Search for the cell housing the specified text and yield its (x, y) center coordinate. 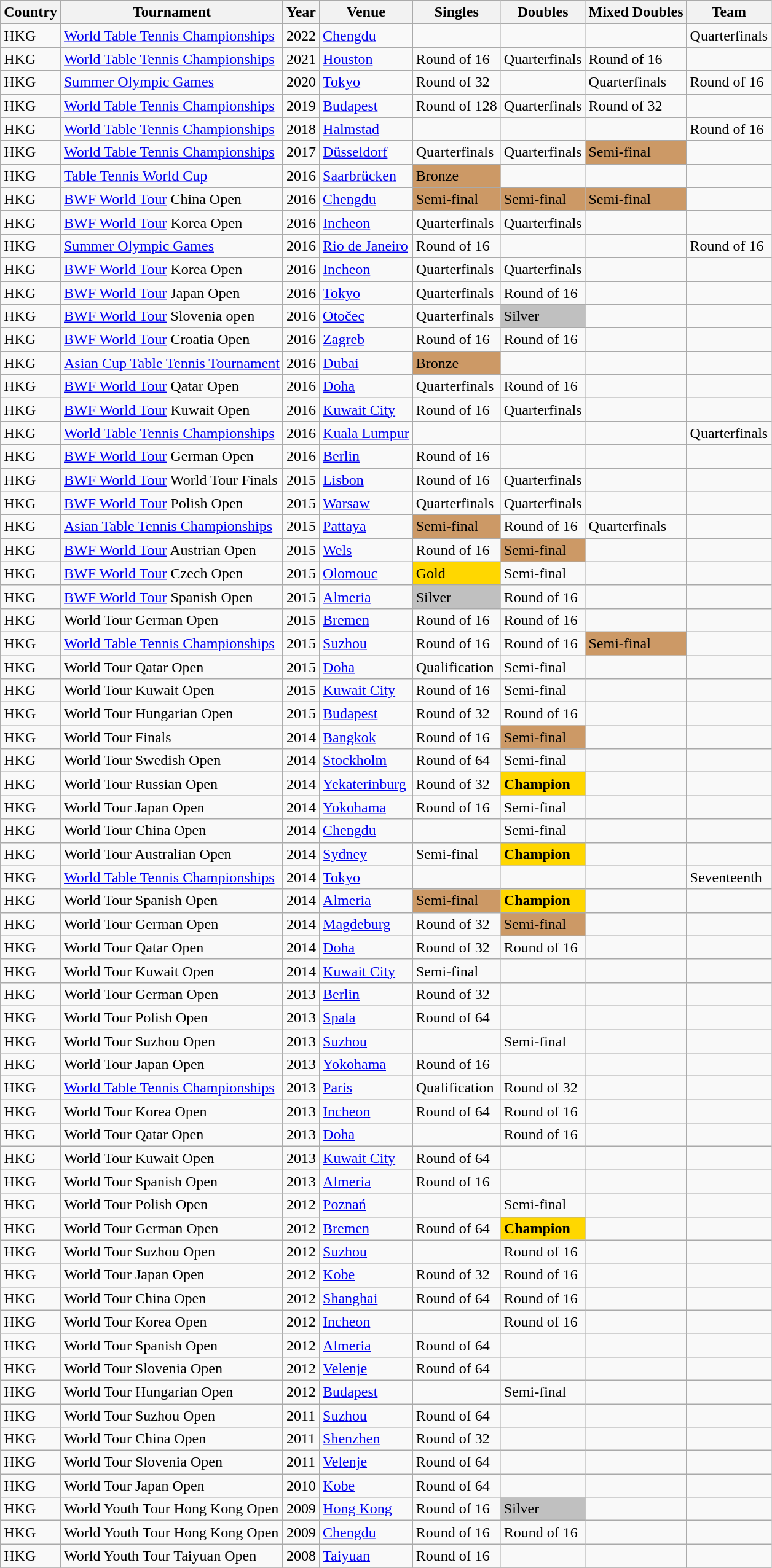
2021 (301, 59)
Halmstad (366, 129)
BWF World Tour Slovenia open (171, 316)
Singles (456, 12)
Gold (456, 573)
2022 (301, 36)
Asian Cup Table Tennis Tournament (171, 363)
World Tour Finals (171, 737)
Venue (366, 12)
2008 (301, 1556)
Zagreb (366, 340)
Pattaya (366, 527)
Year (301, 12)
Doubles (543, 12)
Saarbrücken (366, 176)
BWF World Tour Kuwait Open (171, 410)
Bangkok (366, 737)
2018 (301, 129)
Yekaterinburg (366, 784)
BWF World Tour Spanish Open (171, 597)
Düsseldorf (366, 152)
2019 (301, 106)
Shenzhen (366, 1439)
Otočec (366, 316)
BWF World Tour Austrian Open (171, 550)
2017 (301, 152)
BWF World Tour Japan Open (171, 293)
Asian Table Tennis Championships (171, 527)
BWF World Tour Czech Open (171, 573)
Shanghai (366, 1298)
Warsaw (366, 503)
Hong Kong (366, 1509)
BWF World Tour Polish Open (171, 503)
Paris (366, 1088)
Wels (366, 550)
Lisbon (366, 480)
BWF World Tour Qatar Open (171, 386)
Olomouc (366, 573)
Tournament (171, 12)
BWF World Tour Croatia Open (171, 340)
Mixed Doubles (636, 12)
2010 (301, 1486)
Seventeenth (729, 877)
Sydney (366, 854)
BWF World Tour China Open (171, 199)
Magdeburg (366, 924)
Taiyuan (366, 1556)
BWF World Tour German Open (171, 457)
Houston (366, 59)
World Youth Tour Taiyuan Open (171, 1556)
World Tour Swedish Open (171, 761)
Poznań (366, 1205)
Kuala Lumpur (366, 433)
Spala (366, 1017)
Team (729, 12)
Rio de Janeiro (366, 246)
2020 (301, 82)
BWF World Tour World Tour Finals (171, 480)
Country (31, 12)
Stockholm (366, 761)
World Tour Australian Open (171, 854)
World Tour Russian Open (171, 784)
Dubai (366, 363)
Table Tennis World Cup (171, 176)
Round of 128 (456, 106)
